Capture the cell that displays the provided text and extract its (x, y) central coordinate. 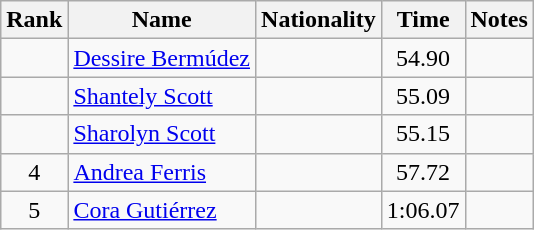
Sharolyn Scott (162, 134)
5 (34, 210)
Nationality (319, 20)
Andrea Ferris (162, 172)
1:06.07 (423, 210)
Cora Gutiérrez (162, 210)
4 (34, 172)
Rank (34, 20)
Notes (499, 20)
Name (162, 20)
55.15 (423, 134)
Dessire Bermúdez (162, 58)
57.72 (423, 172)
54.90 (423, 58)
Shantely Scott (162, 96)
Time (423, 20)
55.09 (423, 96)
